For the text-containing cell, return its midpoint in [x, y] coordinate format. 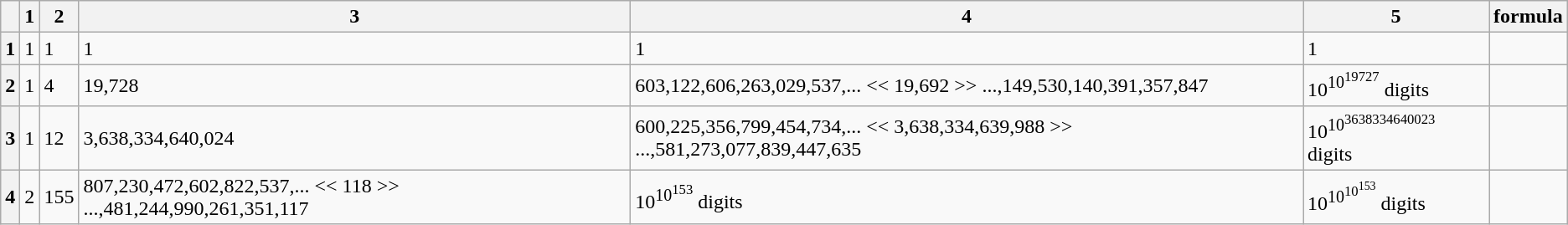
12 [59, 139]
155 [59, 197]
3,638,334,640,024 [355, 139]
603,122,606,263,029,537,... << 19,692 >> ...,149,530,140,391,357,847 [967, 85]
807,230,472,602,822,537,... << 118 >> ...,481,244,990,261,351,117 [355, 197]
101010153 digits [1396, 197]
101019727 digits [1396, 85]
19,728 [355, 85]
1010153 digits [967, 197]
formula [1529, 17]
10103638334640023 digits [1396, 139]
5 [1396, 17]
600,225,356,799,454,734,... << 3,638,334,639,988 >> ...,581,273,077,839,447,635 [967, 139]
